Output the (X, Y) coordinate of the center of the cell containing the given text.  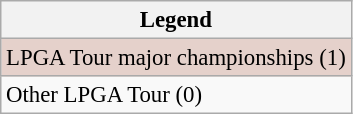
Other LPGA Tour (0) (176, 95)
Legend (176, 20)
LPGA Tour major championships (1) (176, 58)
